Provide the [X, Y] coordinate of the cell's center where the given text is located.  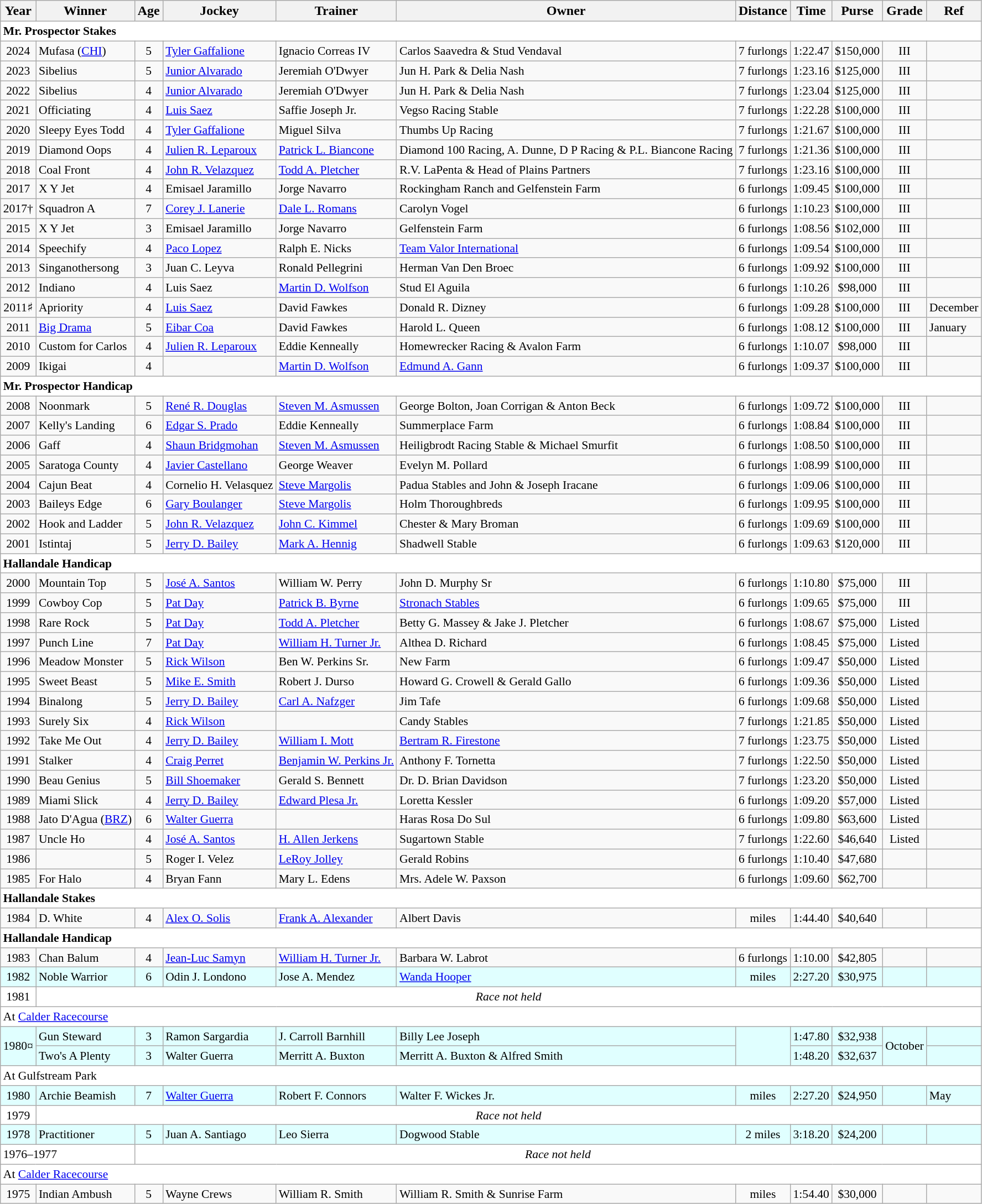
Howard G. Crowell & Gerald Gallo [566, 681]
1:09.95 [811, 504]
2020 [18, 130]
2012 [18, 288]
2003 [18, 504]
1:09.80 [811, 820]
Leo Sierra [336, 1135]
Cajun Beat [85, 484]
Patrick L. Biancone [336, 150]
$120,000 [858, 544]
Binalong [85, 701]
1:08.12 [811, 327]
1995 [18, 681]
Sleepy Eyes Todd [85, 130]
2006 [18, 445]
Mountain Top [85, 583]
Miguel Silva [336, 130]
1:54.40 [811, 1194]
1:09.45 [811, 189]
Jim Tafe [566, 701]
2 miles [762, 1135]
2005 [18, 465]
Hallandale Stakes [491, 898]
Vegso Racing Stable [566, 110]
Saratoga County [85, 465]
Merritt A. Buxton [336, 1056]
Diamond Oops [85, 150]
1:09.63 [811, 544]
George Weaver [336, 465]
2000 [18, 583]
2001 [18, 544]
Noonmark [85, 406]
1999 [18, 603]
Gerald Robins [566, 859]
William R. Smith & Sunrise Farm [566, 1194]
Patrick B. Byrne [336, 603]
William W. Perry [336, 583]
1:08.67 [811, 623]
Chester & Mary Broman [566, 524]
Mufasa (CHI) [85, 51]
1987 [18, 839]
1984 [18, 918]
1:22.60 [811, 839]
December [954, 307]
$24,950 [858, 1096]
Cornelio H. Velasquez [219, 484]
2004 [18, 484]
Grade [905, 11]
2015 [18, 228]
Robert J. Durso [336, 681]
Roger I. Velez [219, 859]
2017† [18, 209]
Wanda Hooper [566, 977]
Homewrecker Racing & Avalon Farm [566, 347]
2018 [18, 169]
1:21.67 [811, 130]
Javier Castellano [219, 465]
1:48.20 [811, 1056]
Dr. D. Brian Davidson [566, 780]
Althea D. Richard [566, 642]
2023 [18, 71]
Ignacio Correas IV [336, 51]
Mark A. Hennig [336, 544]
Purse [858, 11]
$47,680 [858, 859]
Donald R. Dizney [566, 307]
Ramon Sargardia [219, 1036]
2019 [18, 150]
Benjamin W. Perkins Jr. [336, 760]
Baileys Edge [85, 504]
Apriority [85, 307]
Speechify [85, 248]
Barbara W. Labrot [566, 957]
J. Carroll Barnhill [336, 1036]
1:09.72 [811, 406]
Coal Front [85, 169]
At Gulfstream Park [491, 1076]
1983 [18, 957]
LeRoy Jolley [336, 859]
Bertram R. Firestone [566, 741]
1:08.84 [811, 425]
Beau Genius [85, 780]
Ikigai [85, 366]
Gary Boulanger [219, 504]
1:09.54 [811, 248]
1980¤ [18, 1046]
1:10.07 [811, 347]
1:10.23 [811, 209]
Stud El Aguila [566, 288]
1:23.20 [811, 780]
Kelly's Landing [85, 425]
2017 [18, 189]
Cowboy Cop [85, 603]
Frank A. Alexander [336, 918]
2002 [18, 524]
John C. Kimmel [336, 524]
Meadow Monster [85, 662]
Juan C. Leyva [219, 268]
$32,637 [858, 1056]
Sugartown Stable [566, 839]
1:09.65 [811, 603]
1980 [18, 1096]
1:10.40 [811, 859]
Practitioner [85, 1135]
Chan Balum [85, 957]
1976–1977 [67, 1154]
1996 [18, 662]
Shadwell Stable [566, 544]
Saffie Joseph Jr. [336, 110]
Two's A Plenty [85, 1056]
Indian Ambush [85, 1194]
Carolyn Vogel [566, 209]
Walter F. Wickes Jr. [566, 1096]
Haras Rosa Do Sul [566, 820]
1:09.47 [811, 662]
Mary L. Edens [336, 879]
Jose A. Mendez [336, 977]
$30,000 [858, 1194]
1:10.00 [811, 957]
1:08.56 [811, 228]
Edgar S. Prado [219, 425]
Eibar Coa [219, 327]
$63,600 [858, 820]
George Bolton, Joan Corrigan & Anton Beck [566, 406]
$57,000 [858, 800]
$42,805 [858, 957]
Uncle Ho [85, 839]
Paco Lopez [219, 248]
1:10.80 [811, 583]
Anthony F. Tornetta [566, 760]
1975 [18, 1194]
Team Valor International [566, 248]
January [954, 327]
Punch Line [85, 642]
1989 [18, 800]
$40,640 [858, 918]
Big Drama [85, 327]
Year [18, 11]
Diamond 100 Racing, A. Dunne, D P Racing & P.L. Biancone Racing [566, 150]
1:09.20 [811, 800]
1:09.28 [811, 307]
1:22.50 [811, 760]
1997 [18, 642]
1:22.47 [811, 51]
Noble Warrior [85, 977]
1991 [18, 760]
1:09.06 [811, 484]
$150,000 [858, 51]
Bill Shoemaker [219, 780]
May [954, 1096]
Custom for Carlos [85, 347]
New Farm [566, 662]
Mr. Prospector Handicap [491, 386]
Gelfenstein Farm [566, 228]
Betty G. Massey & Jake J. Pletcher [566, 623]
Officiating [85, 110]
Corey J. Lanerie [219, 209]
Singanothersong [85, 268]
1:09.36 [811, 681]
1:21.85 [811, 721]
$102,000 [858, 228]
1:21.36 [811, 150]
$32,938 [858, 1036]
Stronach Stables [566, 603]
Ronald Pellegrini [336, 268]
Herman Van Den Broec [566, 268]
Odin J. Londono [219, 977]
1:09.68 [811, 701]
Owner [566, 11]
Billy Lee Joseph [566, 1036]
Archie Beamish [85, 1096]
2011♯ [18, 307]
$30,975 [858, 977]
2010 [18, 347]
2008 [18, 406]
Stalker [85, 760]
1:09.92 [811, 268]
Harold L. Queen [566, 327]
Holm Thoroughbreds [566, 504]
1988 [18, 820]
1:08.99 [811, 465]
1992 [18, 741]
1:08.45 [811, 642]
Trainer [336, 11]
1:09.37 [811, 366]
1:47.80 [811, 1036]
H. Allen Jerkens [336, 839]
Ben W. Perkins Sr. [336, 662]
2014 [18, 248]
$46,640 [858, 839]
Evelyn M. Pollard [566, 465]
Heiligbrodt Racing Stable & Michael Smurfit [566, 445]
Padua Stables and John & Joseph Iracane [566, 484]
Distance [762, 11]
Jockey [219, 11]
Bryan Fann [219, 879]
Ref [954, 11]
1:44.40 [811, 918]
Winner [85, 11]
Gun Steward [85, 1036]
1993 [18, 721]
Mr. Prospector Stakes [491, 32]
1:09.60 [811, 879]
René R. Douglas [219, 406]
Take Me Out [85, 741]
Surely Six [85, 721]
1:10.26 [811, 288]
William R. Smith [336, 1194]
John D. Murphy Sr [566, 583]
Miami Slick [85, 800]
Jato D'Agua (BRZ) [85, 820]
1985 [18, 879]
Istintaj [85, 544]
Carlos Saavedra & Stud Vendaval [566, 51]
Loretta Kessler [566, 800]
Craig Perret [219, 760]
Sweet Beast [85, 681]
$24,200 [858, 1135]
2013 [18, 268]
2011 [18, 327]
Rare Rock [85, 623]
Squadron A [85, 209]
Gaff [85, 445]
1998 [18, 623]
Robert F. Connors [336, 1096]
1990 [18, 780]
1979 [18, 1115]
Edmund A. Gann [566, 366]
Dogwood Stable [566, 1135]
Carl A. Nafzger [336, 701]
2021 [18, 110]
October [905, 1046]
2022 [18, 91]
For Halo [85, 879]
1:23.04 [811, 91]
2007 [18, 425]
1978 [18, 1135]
William I. Mott [336, 741]
2009 [18, 366]
Shaun Bridgmohan [219, 445]
3:18.20 [811, 1135]
R.V. LaPenta & Head of Plains Partners [566, 169]
Edward Plesa Jr. [336, 800]
$62,700 [858, 879]
Albert Davis [566, 918]
Mrs. Adele W. Paxson [566, 879]
1994 [18, 701]
Hook and Ladder [85, 524]
1982 [18, 977]
Candy Stables [566, 721]
Gerald S. Bennett [336, 780]
Dale L. Romans [336, 209]
Jean-Luc Samyn [219, 957]
2024 [18, 51]
1986 [18, 859]
1:09.69 [811, 524]
Indiano [85, 288]
1:23.75 [811, 741]
Summerplace Farm [566, 425]
Age [148, 11]
Thumbs Up Racing [566, 130]
Juan A. Santiago [219, 1135]
1981 [18, 997]
1:08.50 [811, 445]
Ralph E. Nicks [336, 248]
Wayne Crews [219, 1194]
Rockingham Ranch and Gelfenstein Farm [566, 189]
Mike E. Smith [219, 681]
Merritt A. Buxton & Alfred Smith [566, 1056]
1:22.28 [811, 110]
Alex O. Solis [219, 918]
D. White [85, 918]
Time [811, 11]
